Provide the (X, Y) coordinate of the cell's center where the given text is located.  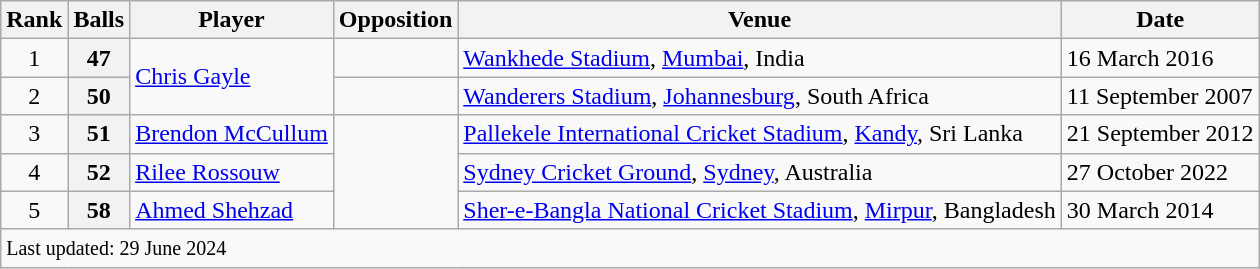
Brendon McCullum (232, 134)
21 September 2012 (1160, 134)
Opposition (395, 20)
Balls (99, 20)
16 March 2016 (1160, 58)
Pallekele International Cricket Stadium, Kandy, Sri Lanka (760, 134)
50 (99, 96)
58 (99, 210)
Venue (760, 20)
Player (232, 20)
5 (34, 210)
27 October 2022 (1160, 172)
51 (99, 134)
Sher-e-Bangla National Cricket Stadium, Mirpur, Bangladesh (760, 210)
52 (99, 172)
Wankhede Stadium, Mumbai, India (760, 58)
11 September 2007 (1160, 96)
47 (99, 58)
Rank (34, 20)
1 (34, 58)
Date (1160, 20)
Chris Gayle (232, 77)
30 March 2014 (1160, 210)
Sydney Cricket Ground, Sydney, Australia (760, 172)
4 (34, 172)
Wanderers Stadium, Johannesburg, South Africa (760, 96)
Last updated: 29 June 2024 (630, 248)
Ahmed Shehzad (232, 210)
2 (34, 96)
3 (34, 134)
Rilee Rossouw (232, 172)
